For the text-containing cell, return its midpoint in (x, y) coordinate format. 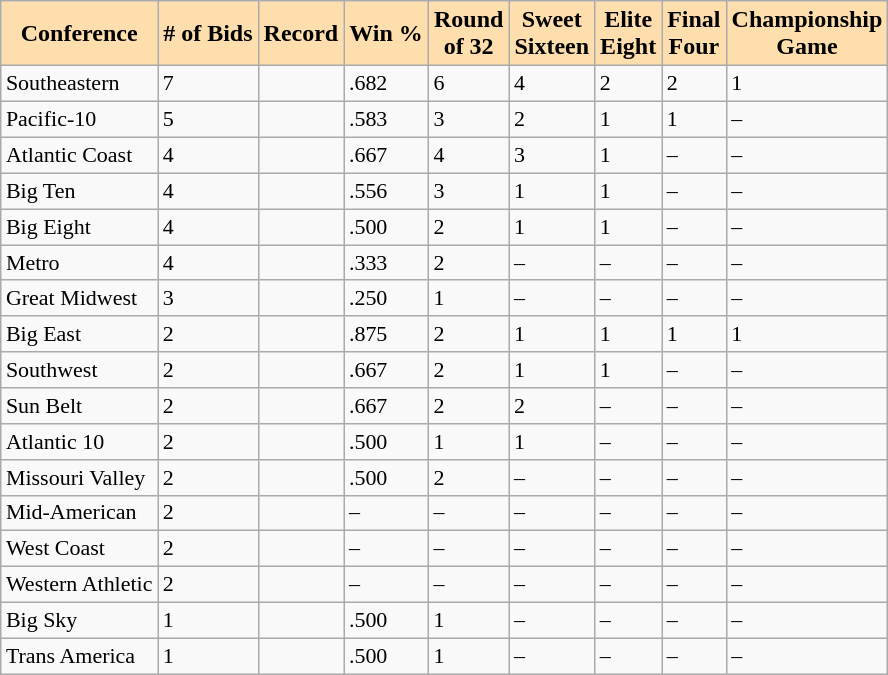
Championship Game (807, 34)
Final Four (694, 34)
Big Eight (80, 227)
.682 (386, 84)
5 (208, 120)
Sun Belt (80, 406)
Big Ten (80, 191)
Great Midwest (80, 298)
West Coast (80, 549)
Metro (80, 263)
6 (468, 84)
# of Bids (208, 34)
.583 (386, 120)
7 (208, 84)
.250 (386, 298)
Mid-American (80, 513)
Round of 32 (468, 34)
.875 (386, 334)
Pacific-10 (80, 120)
Elite Eight (628, 34)
Trans America (80, 656)
Record (301, 34)
Western Athletic (80, 585)
Sweet Sixteen (552, 34)
Atlantic 10 (80, 441)
Southwest (80, 370)
Big East (80, 334)
Southeastern (80, 84)
.556 (386, 191)
Big Sky (80, 620)
.333 (386, 263)
Win % (386, 34)
Conference (80, 34)
Atlantic Coast (80, 155)
Missouri Valley (80, 477)
